Identify which cell holds the provided text, then report its (X, Y) central coordinate. 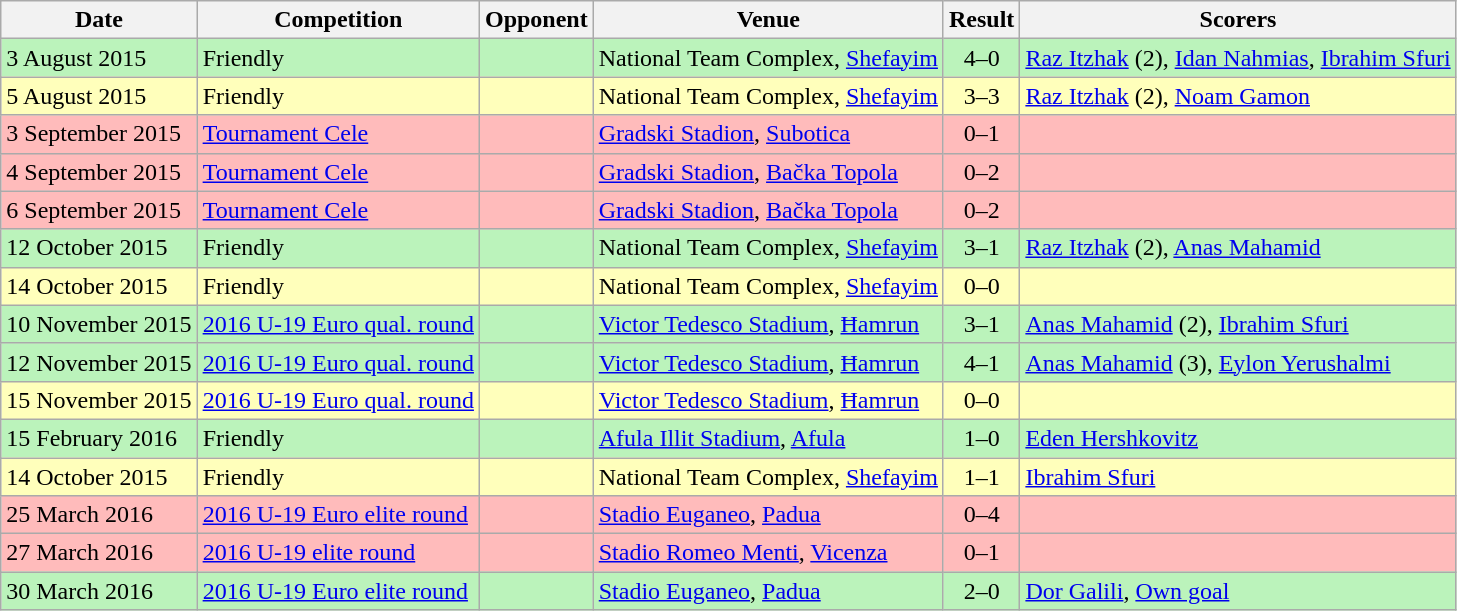
12 October 2015 (99, 248)
2–0 (981, 591)
3 September 2015 (99, 134)
Eden Hershkovitz (1238, 438)
6 September 2015 (99, 210)
Gradski Stadion, Subotica (768, 134)
12 November 2015 (99, 362)
Raz Itzhak (2), Noam Gamon (1238, 96)
Stadio Romeo Menti, Vicenza (768, 553)
Date (99, 20)
Competition (338, 20)
10 November 2015 (99, 324)
27 March 2016 (99, 553)
15 November 2015 (99, 400)
3–3 (981, 96)
Anas Mahamid (3), Eylon Yerushalmi (1238, 362)
25 March 2016 (99, 515)
Opponent (536, 20)
Anas Mahamid (2), Ibrahim Sfuri (1238, 324)
Venue (768, 20)
0–4 (981, 515)
4–0 (981, 58)
Raz Itzhak (2), Anas Mahamid (1238, 248)
Raz Itzhak (2), Idan Nahmias, Ibrahim Sfuri (1238, 58)
Result (981, 20)
5 August 2015 (99, 96)
Afula Illit Stadium, Afula (768, 438)
1–1 (981, 477)
4–1 (981, 362)
Scorers (1238, 20)
Dor Galili, Own goal (1238, 591)
4 September 2015 (99, 172)
2016 U-19 elite round (338, 553)
3 August 2015 (99, 58)
1–0 (981, 438)
30 March 2016 (99, 591)
Ibrahim Sfuri (1238, 477)
15 February 2016 (99, 438)
